Provide the (X, Y) coordinate of the cell's center where the given text is located.  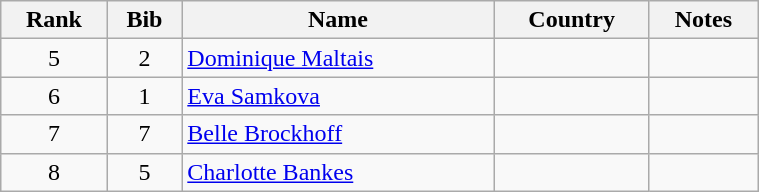
Name (338, 20)
Eva Samkova (338, 96)
Notes (703, 20)
Rank (54, 20)
1 (144, 96)
Country (572, 20)
Belle Brockhoff (338, 134)
Bib (144, 20)
Dominique Maltais (338, 58)
2 (144, 58)
Charlotte Bankes (338, 172)
8 (54, 172)
6 (54, 96)
